Output the [X, Y] coordinate of the center of the cell containing the given text.  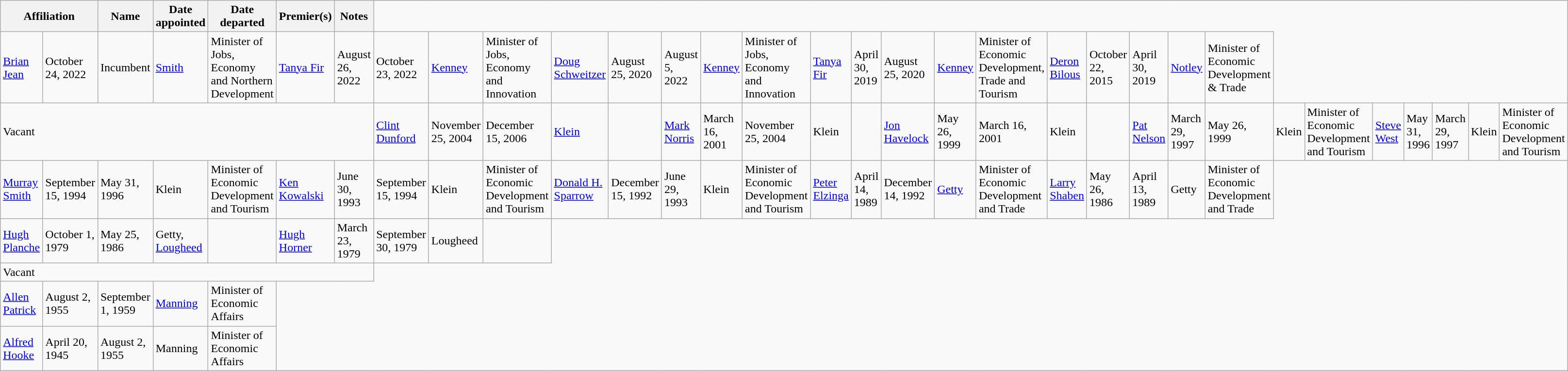
Doug Schweitzer [580, 67]
May 26, 1986 [1108, 189]
Jon Havelock [908, 132]
Minister of Jobs, Economy and Northern Development [242, 67]
Getty, Lougheed [181, 241]
September 30, 1979 [401, 241]
October 22, 2015 [1108, 67]
Incumbent [125, 67]
Larry Shaben [1067, 189]
April 20, 1945 [70, 348]
Affiliation [50, 16]
Brian Jean [21, 67]
Alfred Hooke [21, 348]
Minister of Economic Development, Trade and Tourism [1011, 67]
Allen Patrick [21, 304]
Name [125, 16]
August 26, 2022 [354, 67]
Notes [354, 16]
Murray Smith [21, 189]
June 29, 1993 [681, 189]
October 24, 2022 [70, 67]
Smith [181, 67]
Deron Bilous [1067, 67]
March 23, 1979 [354, 241]
Lougheed [456, 241]
December 14, 1992 [908, 189]
December 15, 1992 [635, 189]
Peter Elzinga [831, 189]
Steve West [1388, 132]
May 25, 1986 [125, 241]
Minister of Economic Development & Trade [1239, 67]
Donald H. Sparrow [580, 189]
June 30, 1993 [354, 189]
Clint Dunford [401, 132]
Date appointed [181, 16]
Hugh Planche [21, 241]
Mark Norris [681, 132]
October 1, 1979 [70, 241]
September 1, 1959 [125, 304]
Hugh Horner [305, 241]
Pat Nelson [1149, 132]
April 13, 1989 [1149, 189]
August 5, 2022 [681, 67]
Date departed [242, 16]
Ken Kowalski [305, 189]
October 23, 2022 [401, 67]
April 14, 1989 [866, 189]
December 15, 2006 [517, 132]
Notley [1187, 67]
Premier(s) [305, 16]
